For the text-containing cell, return its midpoint in (x, y) coordinate format. 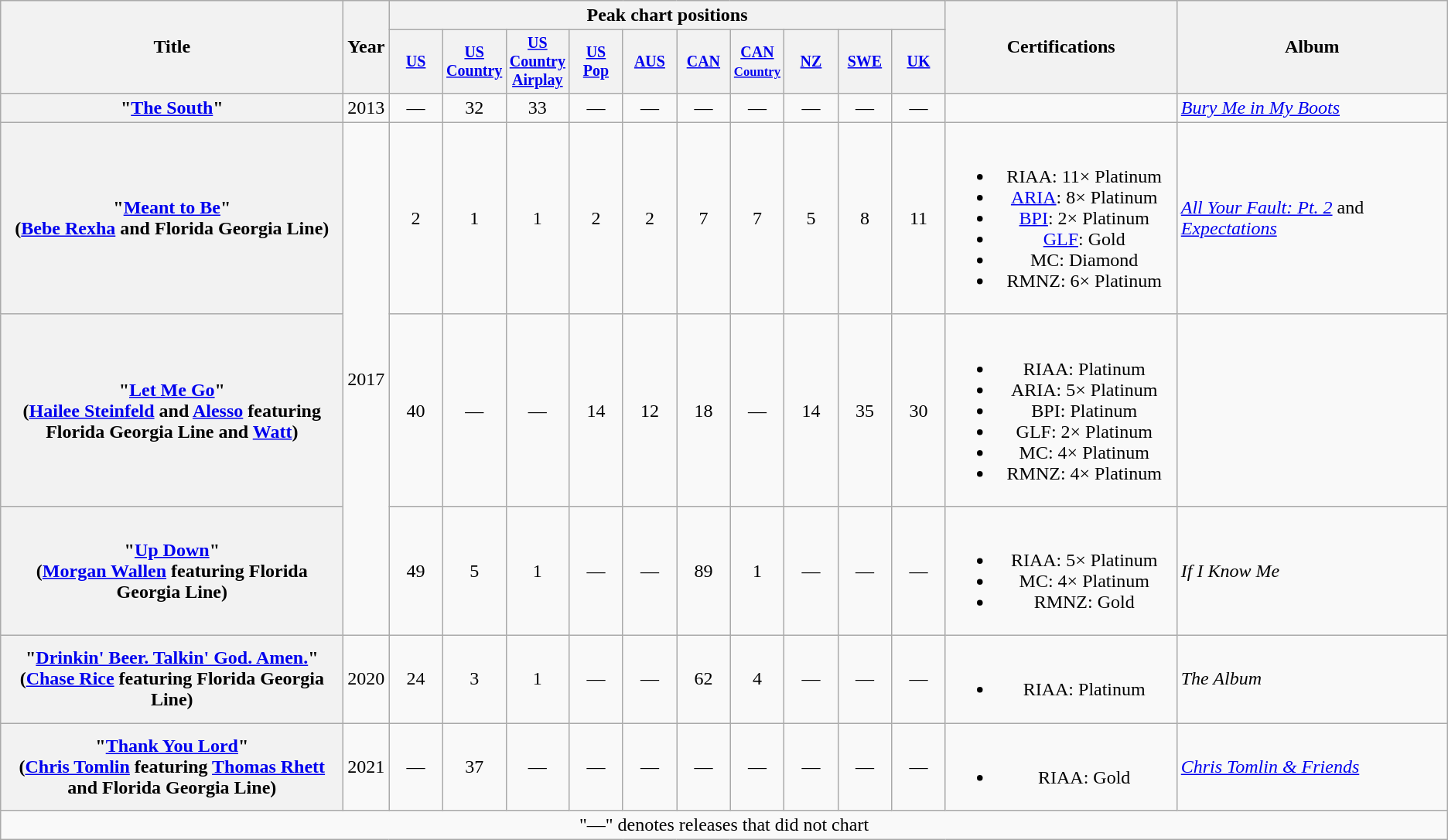
"Let Me Go"(Hailee Steinfeld and Alesso featuring Florida Georgia Line and Watt) (172, 410)
30 (919, 410)
40 (416, 410)
RIAA: Platinum (1061, 679)
18 (704, 410)
32 (474, 108)
2020 (367, 679)
AUS (650, 62)
24 (416, 679)
62 (704, 679)
3 (474, 679)
RIAA: Gold (1061, 767)
"—" denotes releases that did not chart (724, 825)
"Drinkin' Beer. Talkin' God. Amen."(Chase Rice featuring Florida Georgia Line) (172, 679)
RIAA: 5× PlatinumMC: 4× PlatinumRMNZ: Gold (1061, 571)
2021 (367, 767)
NZ (811, 62)
SWE (865, 62)
USPop (596, 62)
CAN Country (757, 62)
If I Know Me (1312, 571)
Year (367, 47)
Bury Me in My Boots (1312, 108)
Chris Tomlin & Friends (1312, 767)
"The South" (172, 108)
Peak chart positions (667, 15)
4 (757, 679)
UK (919, 62)
All Your Fault: Pt. 2 and Expectations (1312, 218)
Album (1312, 47)
12 (650, 410)
USCountry Airplay (538, 62)
2013 (367, 108)
37 (474, 767)
89 (704, 571)
RIAA: 11× PlatinumARIA: 8× PlatinumBPI: 2× PlatinumGLF: GoldMC: DiamondRMNZ: 6× Platinum (1061, 218)
35 (865, 410)
RIAA: PlatinumARIA: 5× PlatinumBPI: PlatinumGLF: 2× PlatinumMC: 4× PlatinumRMNZ: 4× Platinum (1061, 410)
49 (416, 571)
US Country (474, 62)
8 (865, 218)
US (416, 62)
CAN (704, 62)
Certifications (1061, 47)
"Meant to Be" (Bebe Rexha and Florida Georgia Line) (172, 218)
Title (172, 47)
The Album (1312, 679)
"Thank You Lord"(Chris Tomlin featuring Thomas Rhett and Florida Georgia Line) (172, 767)
33 (538, 108)
2017 (367, 379)
"Up Down"(Morgan Wallen featuring Florida Georgia Line) (172, 571)
11 (919, 218)
